Extract the [X, Y] coordinate from the center of the cell holding the provided text.  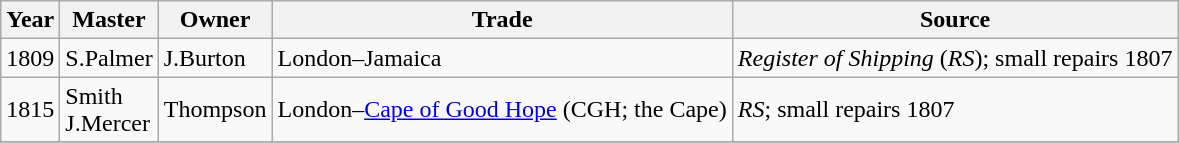
Owner [215, 20]
1809 [30, 58]
Register of Shipping (RS); small repairs 1807 [955, 58]
RS; small repairs 1807 [955, 110]
Trade [502, 20]
Source [955, 20]
J.Burton [215, 58]
Master [109, 20]
Year [30, 20]
1815 [30, 110]
London–Jamaica [502, 58]
London–Cape of Good Hope (CGH; the Cape) [502, 110]
SmithJ.Mercer [109, 110]
Thompson [215, 110]
S.Palmer [109, 58]
